Determine the [X, Y] coordinate at the center of the cell enclosing the given text.  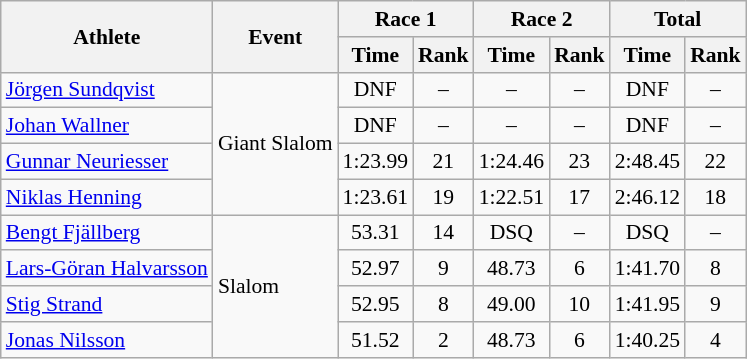
1:41.95 [648, 304]
4 [716, 340]
Slalom [276, 286]
10 [580, 304]
21 [444, 162]
52.95 [376, 304]
1:22.51 [512, 197]
19 [444, 197]
Bengt Fjällberg [107, 233]
Jonas Nilsson [107, 340]
18 [716, 197]
2:46.12 [648, 197]
23 [580, 162]
Lars-Göran Halvarsson [107, 269]
Race 2 [542, 19]
2 [444, 340]
2:48.45 [648, 162]
Event [276, 36]
Johan Wallner [107, 126]
1:23.61 [376, 197]
22 [716, 162]
1:40.25 [648, 340]
Total [678, 19]
Athlete [107, 36]
Niklas Henning [107, 197]
1:24.46 [512, 162]
1:23.99 [376, 162]
14 [444, 233]
53.31 [376, 233]
Race 1 [406, 19]
17 [580, 197]
52.97 [376, 269]
49.00 [512, 304]
Jörgen Sundqvist [107, 90]
Giant Slalom [276, 143]
1:41.70 [648, 269]
Gunnar Neuriesser [107, 162]
51.52 [376, 340]
Stig Strand [107, 304]
